Output the (X, Y) coordinate of the center of the cell containing the given text.  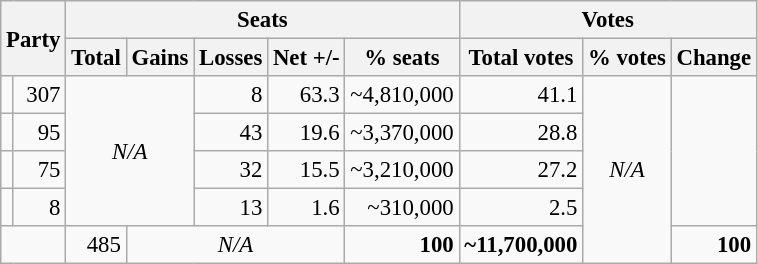
% seats (402, 58)
Votes (608, 20)
27.2 (521, 170)
Gains (160, 58)
~11,700,000 (521, 245)
2.5 (521, 208)
307 (40, 95)
Seats (262, 20)
~4,810,000 (402, 95)
28.8 (521, 133)
32 (231, 170)
~310,000 (402, 208)
43 (231, 133)
1.6 (306, 208)
Losses (231, 58)
Net +/- (306, 58)
75 (40, 170)
~3,210,000 (402, 170)
% votes (627, 58)
19.6 (306, 133)
Total (96, 58)
15.5 (306, 170)
41.1 (521, 95)
95 (40, 133)
Party (34, 38)
Total votes (521, 58)
63.3 (306, 95)
Change (714, 58)
~3,370,000 (402, 133)
485 (96, 245)
13 (231, 208)
